For the text-containing cell, return its midpoint in (X, Y) coordinate format. 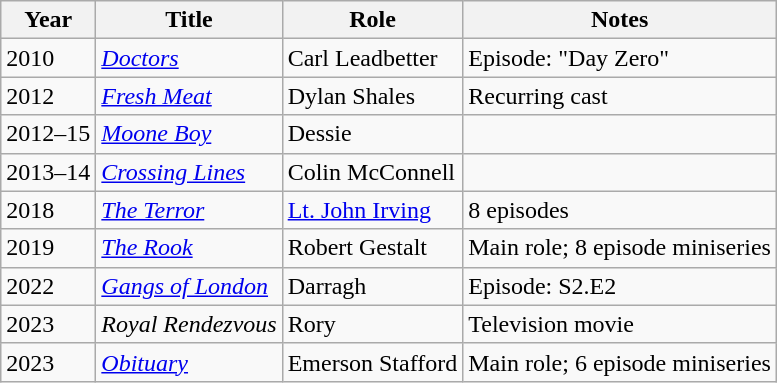
Robert Gestalt (372, 248)
2018 (48, 210)
Episode: S2.E2 (620, 286)
Emerson Stafford (372, 362)
Main role; 8 episode miniseries (620, 248)
8 episodes (620, 210)
Colin McConnell (372, 172)
Notes (620, 20)
Gangs of London (189, 286)
Dylan Shales (372, 96)
Dessie (372, 134)
Main role; 6 episode miniseries (620, 362)
Crossing Lines (189, 172)
The Rook (189, 248)
Lt. John Irving (372, 210)
Obituary (189, 362)
Year (48, 20)
2019 (48, 248)
Rory (372, 324)
Doctors (189, 58)
2012–15 (48, 134)
Role (372, 20)
Television movie (620, 324)
Title (189, 20)
Darragh (372, 286)
2022 (48, 286)
Fresh Meat (189, 96)
The Terror (189, 210)
Episode: "Day Zero" (620, 58)
Royal Rendezvous (189, 324)
2012 (48, 96)
Moone Boy (189, 134)
2013–14 (48, 172)
2010 (48, 58)
Recurring cast (620, 96)
Carl Leadbetter (372, 58)
